Return (x, y) of the center of cell containing provided text 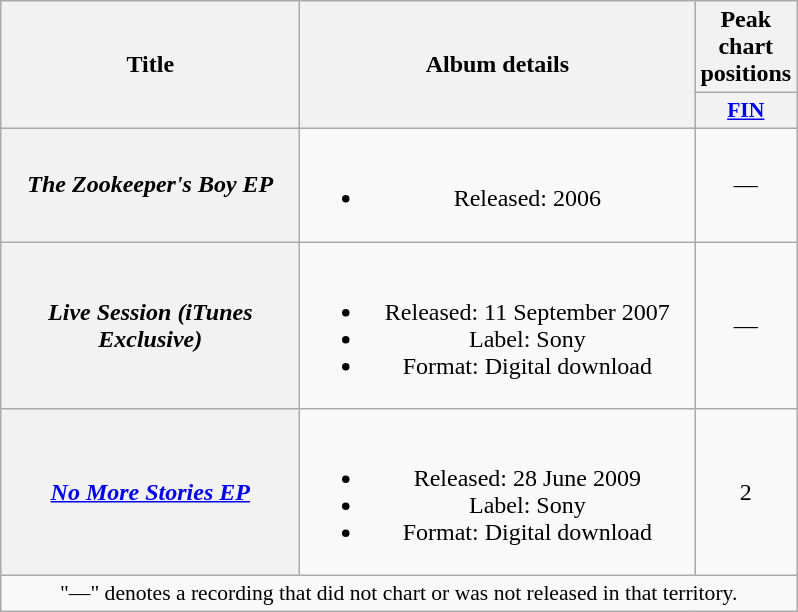
The Zookeeper's Boy EP (150, 184)
2 (746, 492)
Live Session (iTunes Exclusive) (150, 326)
Album details (498, 65)
FIN (746, 111)
Peak chart positions (746, 47)
Released: 11 September 2007Label: SonyFormat: Digital download (498, 326)
Released: 2006 (498, 184)
No More Stories EP (150, 492)
"—" denotes a recording that did not chart or was not released in that territory. (399, 594)
Title (150, 65)
Released: 28 June 2009Label: SonyFormat: Digital download (498, 492)
